Extract the (X, Y) coordinate from the center of the cell holding the provided text.  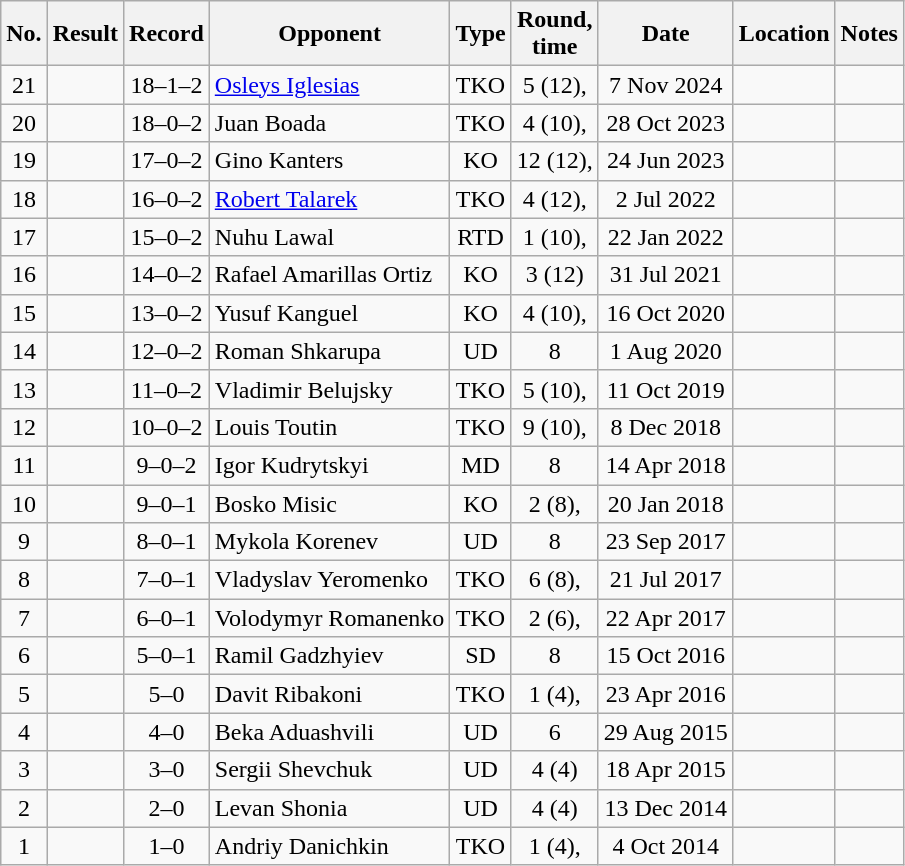
23 Sep 2017 (666, 542)
11 (24, 465)
2 (8), (554, 503)
28 Oct 2023 (666, 123)
1 Aug 2020 (666, 351)
5–0–1 (167, 656)
20 (24, 123)
9–0–2 (167, 465)
12 (12), (554, 161)
5–0 (167, 694)
Roman Shkarupa (330, 351)
SD (480, 656)
Robert Talarek (330, 199)
Levan Shonia (330, 808)
17–0–2 (167, 161)
24 Jun 2023 (666, 161)
Ramil Gadzhyiev (330, 656)
3 (24, 770)
Osleys Iglesias (330, 85)
14 Apr 2018 (666, 465)
17 (24, 237)
Vladyslav Yeromenko (330, 580)
Juan Boada (330, 123)
Round,time (554, 34)
Rafael Amarillas Ortiz (330, 275)
9 (24, 542)
Nuhu Lawal (330, 237)
22 Jan 2022 (666, 237)
Volodymyr Romanenko (330, 618)
Notes (869, 34)
RTD (480, 237)
29 Aug 2015 (666, 732)
2 (6), (554, 618)
5 (12), (554, 85)
Date (666, 34)
1 (24, 846)
Opponent (330, 34)
2–0 (167, 808)
1 (10), (554, 237)
5 (24, 694)
4 (12), (554, 199)
3 (12) (554, 275)
9 (10), (554, 427)
11–0–2 (167, 389)
13–0–2 (167, 313)
15 Oct 2016 (666, 656)
MD (480, 465)
18 (24, 199)
12–0–2 (167, 351)
6–0–1 (167, 618)
16 Oct 2020 (666, 313)
12 (24, 427)
1–0 (167, 846)
20 Jan 2018 (666, 503)
Louis Toutin (330, 427)
4 Oct 2014 (666, 846)
14 (24, 351)
15 (24, 313)
18–1–2 (167, 85)
6 (8), (554, 580)
Sergii Shevchuk (330, 770)
Yusuf Kanguel (330, 313)
Beka Aduashvili (330, 732)
16 (24, 275)
22 Apr 2017 (666, 618)
13 Dec 2014 (666, 808)
Igor Kudrytskyi (330, 465)
9–0–1 (167, 503)
15–0–2 (167, 237)
8 Dec 2018 (666, 427)
7 Nov 2024 (666, 85)
4 (24, 732)
14–0–2 (167, 275)
No. (24, 34)
21 (24, 85)
10 (24, 503)
4–0 (167, 732)
10–0–2 (167, 427)
Gino Kanters (330, 161)
5 (10), (554, 389)
7–0–1 (167, 580)
16–0–2 (167, 199)
2 Jul 2022 (666, 199)
21 Jul 2017 (666, 580)
18–0–2 (167, 123)
Location (784, 34)
Result (85, 34)
Bosko Misic (330, 503)
31 Jul 2021 (666, 275)
3–0 (167, 770)
Andriy Danichkin (330, 846)
Record (167, 34)
Vladimir Belujsky (330, 389)
Type (480, 34)
Davit Ribakoni (330, 694)
18 Apr 2015 (666, 770)
Mykola Korenev (330, 542)
23 Apr 2016 (666, 694)
11 Oct 2019 (666, 389)
8–0–1 (167, 542)
2 (24, 808)
13 (24, 389)
7 (24, 618)
19 (24, 161)
